Output the (x, y) coordinate of the center of the cell containing the given text.  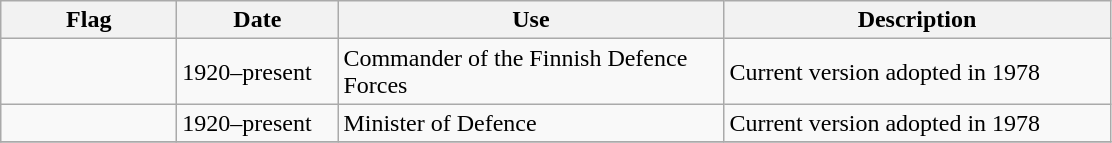
Date (258, 20)
Use (531, 20)
Flag (89, 20)
Description (917, 20)
Commander of the Finnish Defence Forces (531, 72)
Minister of Defence (531, 123)
